Search for the cell housing the specified text and yield its (x, y) center coordinate. 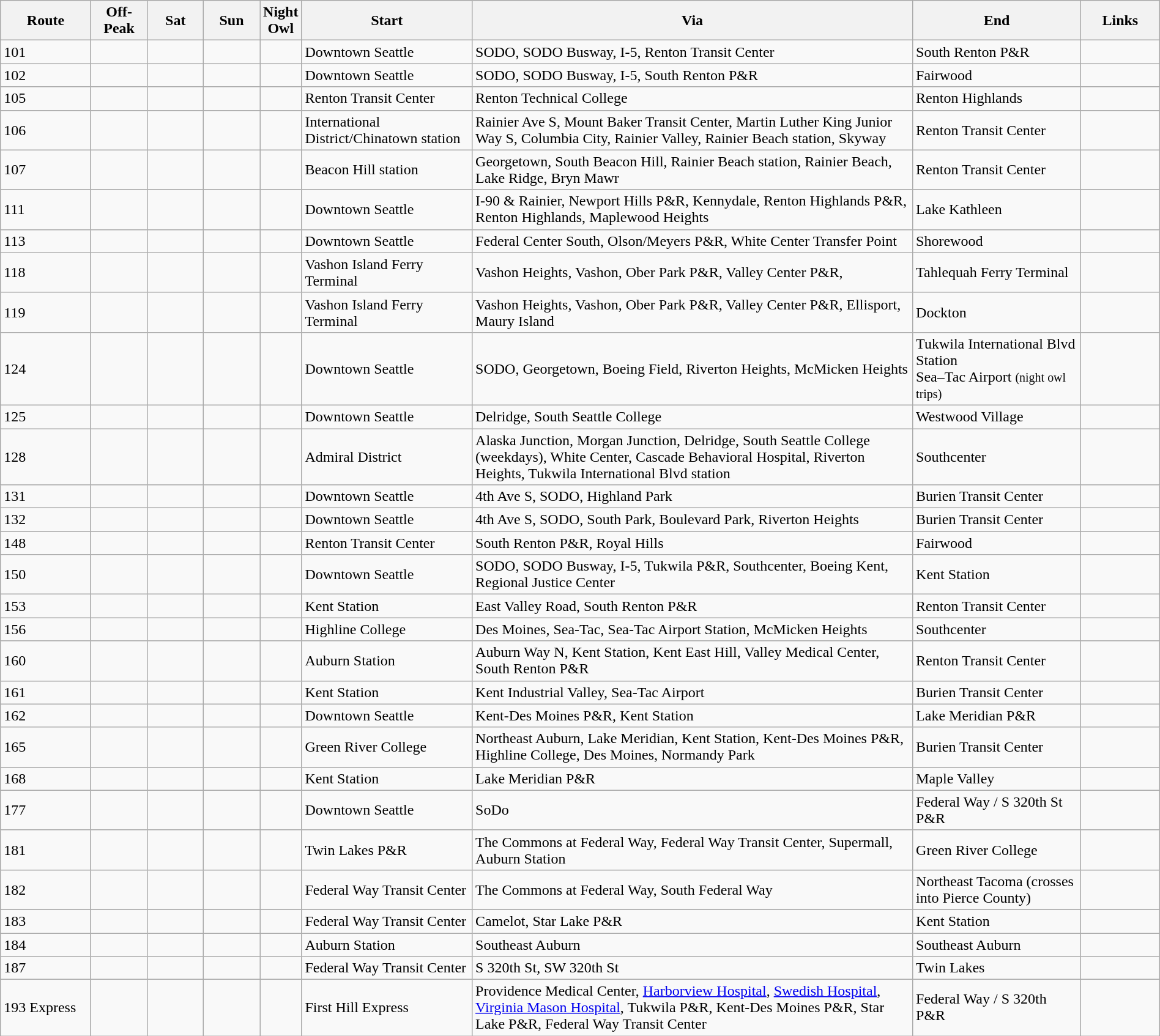
153 (46, 606)
Dockton (997, 312)
101 (46, 52)
The Commons at Federal Way, Federal Way Transit Center, Supermall, Auburn Station (693, 850)
118 (46, 273)
105 (46, 98)
Vashon Heights, Vashon, Ober Park P&R, Valley Center P&R, Ellisport, Maury Island (693, 312)
Kent Industrial Valley, Sea-Tac Airport (693, 692)
106 (46, 130)
Georgetown, South Beacon Hill, Rainier Beach station, Rainier Beach, Lake Ridge, Bryn Mawr (693, 170)
Start (387, 21)
SODO, Georgetown, Boeing Field, Riverton Heights, McMicken Heights (693, 368)
Lake Kathleen (997, 209)
148 (46, 543)
113 (46, 241)
Shorewood (997, 241)
Night Owl (281, 21)
124 (46, 368)
Tahlequah Ferry Terminal (997, 273)
177 (46, 810)
183 (46, 921)
S 320th St, SW 320th St (693, 968)
Vashon Heights, Vashon, Ober Park P&R, Valley Center P&R, (693, 273)
Highline College (387, 629)
Federal Center South, Olson/Meyers P&R, White Center Transfer Point (693, 241)
131 (46, 497)
193 Express (46, 1008)
182 (46, 889)
125 (46, 416)
End (997, 21)
Route (46, 21)
181 (46, 850)
Federal Way / S 320th P&R (997, 1008)
Northeast Tacoma (crosses into Pierce County) (997, 889)
Rainier Ave S, Mount Baker Transit Center, Martin Luther King Junior Way S, Columbia City, Rainier Valley, Rainier Beach station, Skyway (693, 130)
132 (46, 520)
SoDo (693, 810)
Beacon Hill station (387, 170)
Renton Technical College (693, 98)
South Renton P&R, Royal Hills (693, 543)
150 (46, 575)
160 (46, 660)
Admiral District (387, 456)
The Commons at Federal Way, South Federal Way (693, 889)
165 (46, 747)
119 (46, 312)
187 (46, 968)
I-90 & Rainier, Newport Hills P&R, Kennydale, Renton Highlands P&R, Renton Highlands, Maplewood Heights (693, 209)
4th Ave S, SODO, South Park, Boulevard Park, Riverton Heights (693, 520)
Delridge, South Seattle College (693, 416)
4th Ave S, SODO, Highland Park (693, 497)
Sun (232, 21)
111 (46, 209)
Kent-Des Moines P&R, Kent Station (693, 716)
Twin Lakes P&R (387, 850)
184 (46, 945)
107 (46, 170)
SODO, SODO Busway, I-5, Renton Transit Center (693, 52)
Camelot, Star Lake P&R (693, 921)
Links (1120, 21)
161 (46, 692)
Tukwila International Blvd StationSea–Tac Airport (night owl trips) (997, 368)
Des Moines, Sea-Tac, Sea-Tac Airport Station, McMicken Heights (693, 629)
SODO, SODO Busway, I-5, South Renton P&R (693, 75)
162 (46, 716)
South Renton P&R (997, 52)
102 (46, 75)
East Valley Road, South Renton P&R (693, 606)
128 (46, 456)
International District/Chinatown station (387, 130)
SODO, SODO Busway, I-5, Tukwila P&R, Southcenter, Boeing Kent, Regional Justice Center (693, 575)
156 (46, 629)
Westwood Village (997, 416)
Federal Way / S 320th St P&R (997, 810)
Maple Valley (997, 779)
First Hill Express (387, 1008)
Renton Highlands (997, 98)
Auburn Way N, Kent Station, Kent East Hill, Valley Medical Center, South Renton P&R (693, 660)
Sat (176, 21)
168 (46, 779)
Via (693, 21)
Off-Peak (119, 21)
Twin Lakes (997, 968)
Northeast Auburn, Lake Meridian, Kent Station, Kent-Des Moines P&R, Highline College, Des Moines, Normandy Park (693, 747)
